Scan for the cell matching the given text and deliver its (X, Y) coordinate at center. 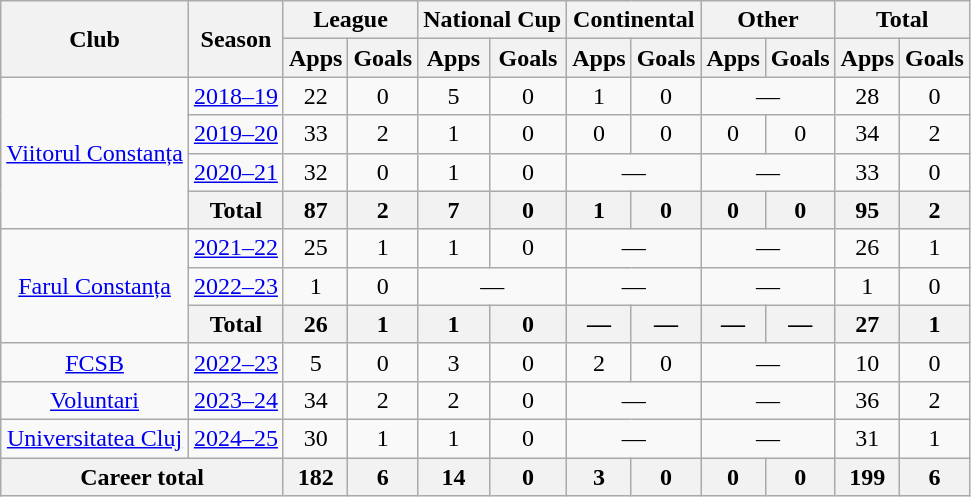
27 (867, 324)
Viitorul Constanța (95, 153)
7 (454, 210)
30 (315, 438)
10 (867, 362)
31 (867, 438)
95 (867, 210)
FCSB (95, 362)
Season (236, 39)
Voluntari (95, 400)
87 (315, 210)
2019–20 (236, 134)
199 (867, 477)
32 (315, 172)
182 (315, 477)
2020–21 (236, 172)
2024–25 (236, 438)
Continental (634, 20)
National Cup (492, 20)
2023–24 (236, 400)
Club (95, 39)
Other (768, 20)
Career total (142, 477)
28 (867, 96)
2018–19 (236, 96)
25 (315, 248)
22 (315, 96)
36 (867, 400)
14 (454, 477)
Farul Constanța (95, 286)
Universitatea Cluj (95, 438)
2021–22 (236, 248)
League (350, 20)
